Provide the [X, Y] coordinate of the cell's center where the given text is located.  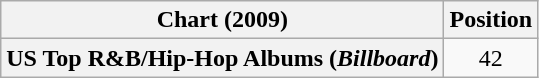
US Top R&B/Hip-Hop Albums (Billboard) [222, 58]
Chart (2009) [222, 20]
42 [491, 58]
Position [491, 20]
